Provide the [x, y] coordinate of the cell's center where the given text is located.  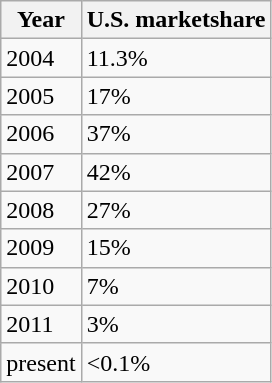
15% [176, 248]
37% [176, 134]
2010 [41, 286]
<0.1% [176, 362]
2006 [41, 134]
2004 [41, 58]
2005 [41, 96]
2011 [41, 324]
3% [176, 324]
11.3% [176, 58]
27% [176, 210]
7% [176, 286]
17% [176, 96]
Year [41, 20]
2009 [41, 248]
42% [176, 172]
2007 [41, 172]
2008 [41, 210]
U.S. marketshare [176, 20]
present [41, 362]
